Detect which cell encompasses the target text, then output its [X, Y] center coordinate. 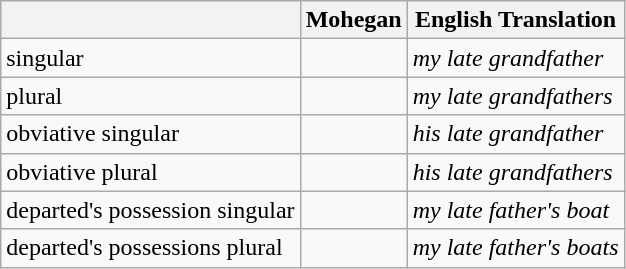
Mohegan [354, 20]
singular [150, 58]
obviative singular [150, 134]
plural [150, 96]
his late grandfathers [516, 172]
English Translation [516, 20]
departed's possessions plural [150, 248]
my late grandfather [516, 58]
my late grandfathers [516, 96]
my late father's boat [516, 210]
obviative plural [150, 172]
departed's possession singular [150, 210]
my late father's boats [516, 248]
his late grandfather [516, 134]
